Return the [X, Y] coordinate for the center point of the cell that contains the specified text.  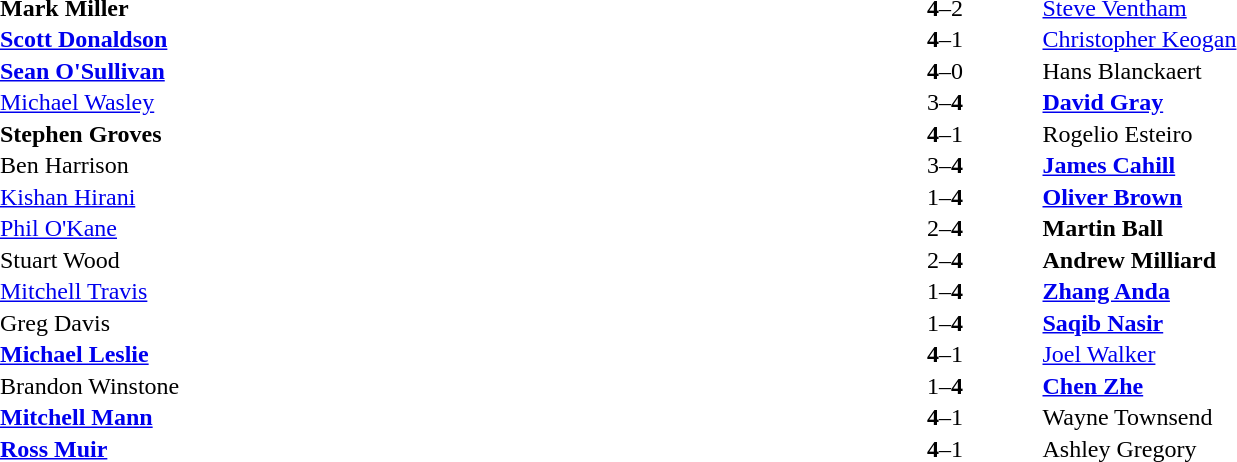
4–0 [944, 71]
